Output the (x, y) coordinate of the center of the cell containing the given text.  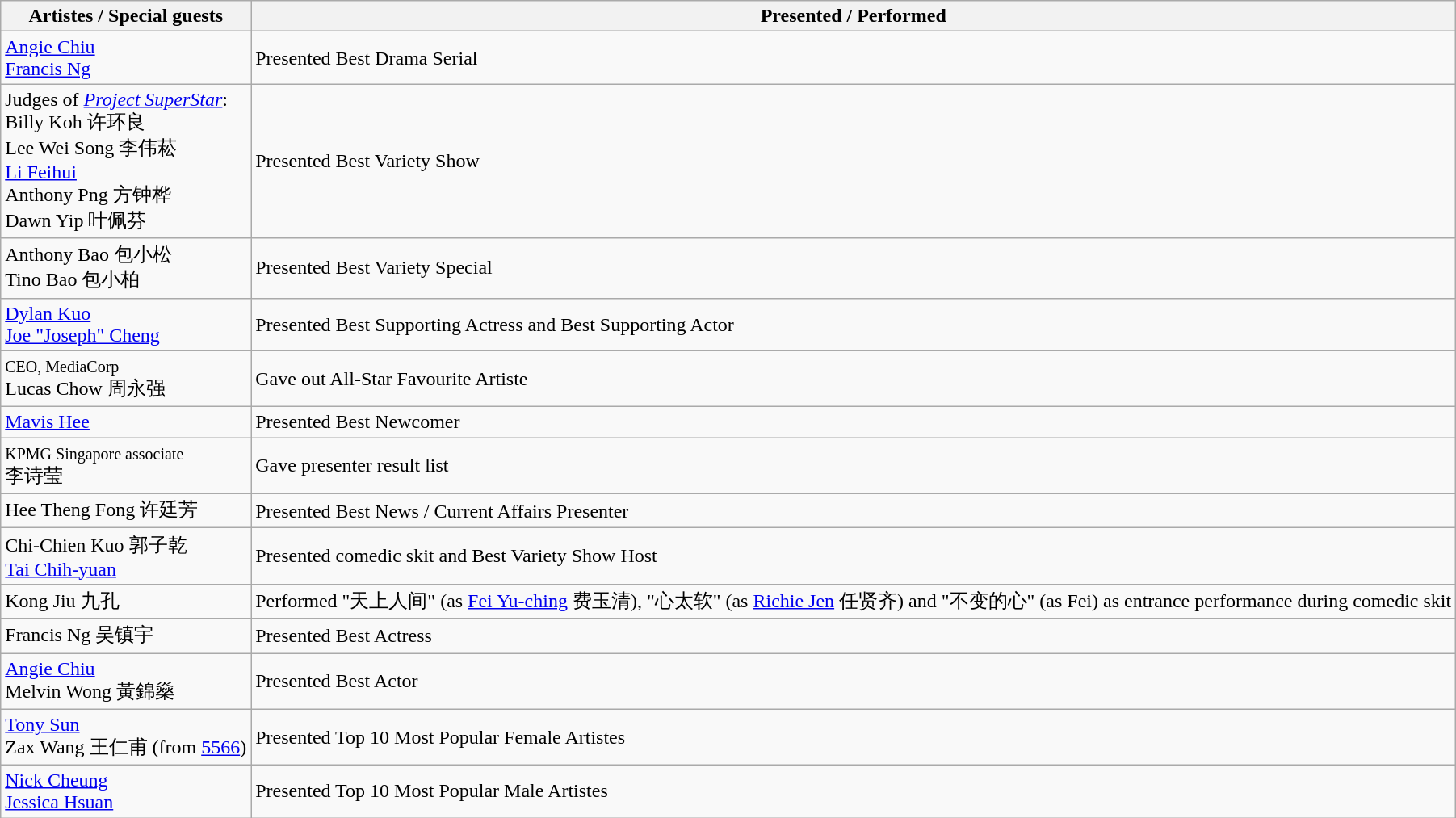
Gave presenter result list (854, 466)
Chi-Chien Kuo 郭子乾 Tai Chih-yuan (126, 556)
Angie Chiu Francis Ng (126, 58)
Presented Best News / Current Affairs Presenter (854, 510)
Presented Best Actress (854, 636)
Presented comedic skit and Best Variety Show Host (854, 556)
Angie Chiu Melvin Wong 黃錦燊 (126, 681)
Mavis Hee (126, 422)
Dylan Kuo Joe "Joseph" Cheng (126, 325)
Gave out All-Star Favourite Artiste (854, 379)
Judges of Project SuperStar:Billy Koh 许环良Lee Wei Song 李伟菘Li Feihui Anthony Png 方钟桦Dawn Yip 叶佩芬 (126, 162)
Anthony Bao 包小松 Tino Bao 包小柏 (126, 268)
Hee Theng Fong 许廷芳 (126, 510)
Kong Jiu 九孔 (126, 601)
KPMG Singapore associate李诗莹 (126, 466)
Artistes / Special guests (126, 16)
CEO, MediaCorpLucas Chow 周永强 (126, 379)
Presented Best Newcomer (854, 422)
Presented Best Variety Special (854, 268)
Tony Sun Zax Wang 王仁甫 (from 5566) (126, 737)
Presented Best Drama Serial (854, 58)
Presented / Performed (854, 16)
Nick Cheung Jessica Hsuan (126, 791)
Francis Ng 吴镇宇 (126, 636)
Presented Best Variety Show (854, 162)
Performed "天上人间" (as Fei Yu-ching 费玉清), "心太软" (as Richie Jen 任贤齐) and "不变的心" (as Fei) as entrance performance during comedic skit (854, 601)
Presented Top 10 Most Popular Male Artistes (854, 791)
Presented Best Actor (854, 681)
Presented Top 10 Most Popular Female Artistes (854, 737)
Presented Best Supporting Actress and Best Supporting Actor (854, 325)
